Return the (X, Y) coordinate for the center point of the cell that contains the specified text.  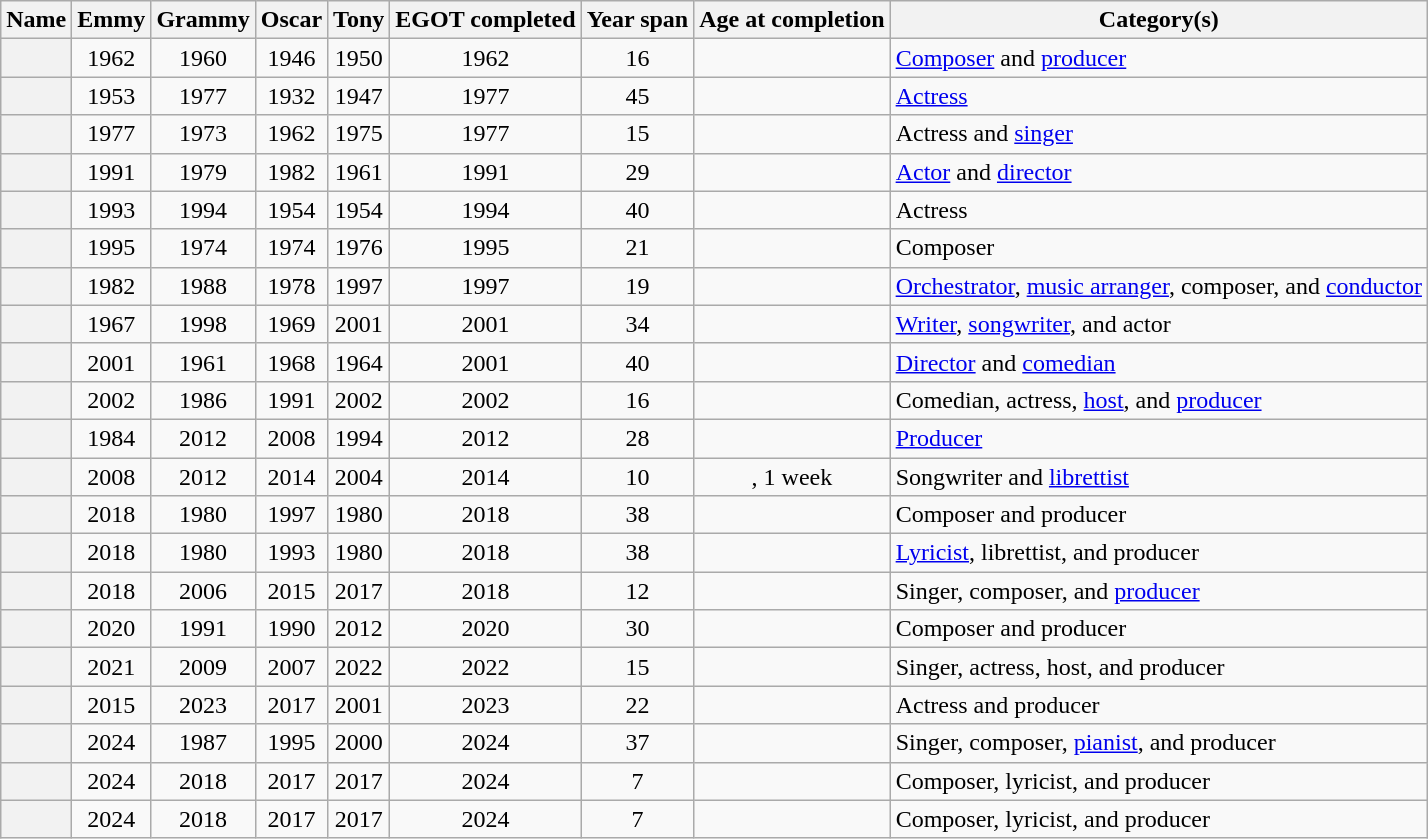
1950 (359, 58)
21 (638, 248)
1976 (359, 248)
1998 (203, 324)
Actress and producer (1158, 705)
1960 (203, 58)
Singer, actress, host, and producer (1158, 667)
12 (638, 591)
Age at completion (792, 20)
1947 (359, 96)
2000 (359, 743)
2009 (203, 667)
10 (638, 477)
34 (638, 324)
Singer, composer, pianist, and producer (1158, 743)
Category(s) (1158, 20)
Grammy (203, 20)
45 (638, 96)
1988 (203, 286)
1978 (291, 286)
1973 (203, 134)
Year span (638, 20)
29 (638, 172)
Actress and singer (1158, 134)
Emmy (112, 20)
1969 (291, 324)
1990 (291, 629)
1964 (359, 362)
1946 (291, 58)
Lyricist, librettist, and producer (1158, 553)
1979 (203, 172)
Oscar (291, 20)
1987 (203, 743)
Orchestrator, music arranger, composer, and conductor (1158, 286)
Name (36, 20)
1984 (112, 438)
30 (638, 629)
1968 (291, 362)
1975 (359, 134)
Tony (359, 20)
37 (638, 743)
Producer (1158, 438)
Director and comedian (1158, 362)
19 (638, 286)
1953 (112, 96)
EGOT completed (486, 20)
Songwriter and librettist (1158, 477)
1967 (112, 324)
Writer, songwriter, and actor (1158, 324)
2007 (291, 667)
22 (638, 705)
Actor and director (1158, 172)
Singer, composer, and producer (1158, 591)
28 (638, 438)
, 1 week (792, 477)
2006 (203, 591)
Composer (1158, 248)
1932 (291, 96)
2021 (112, 667)
2004 (359, 477)
1986 (203, 400)
Comedian, actress, host, and producer (1158, 400)
